Extract the (x, y) coordinate from the center of the cell holding the provided text.  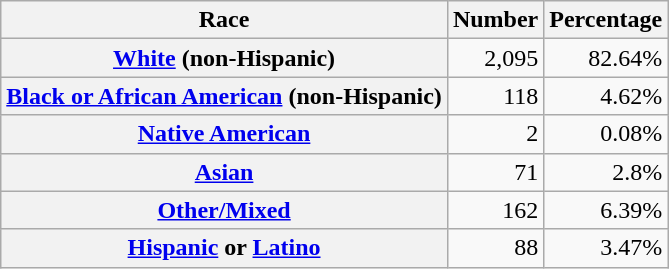
Number (495, 20)
White (non-Hispanic) (224, 58)
6.39% (606, 210)
71 (495, 172)
Hispanic or Latino (224, 248)
Black or African American (non-Hispanic) (224, 96)
Percentage (606, 20)
Race (224, 20)
Other/Mixed (224, 210)
88 (495, 248)
Native American (224, 134)
4.62% (606, 96)
0.08% (606, 134)
2.8% (606, 172)
3.47% (606, 248)
118 (495, 96)
82.64% (606, 58)
Asian (224, 172)
2 (495, 134)
2,095 (495, 58)
162 (495, 210)
